Return (X, Y) of the center of cell containing provided text 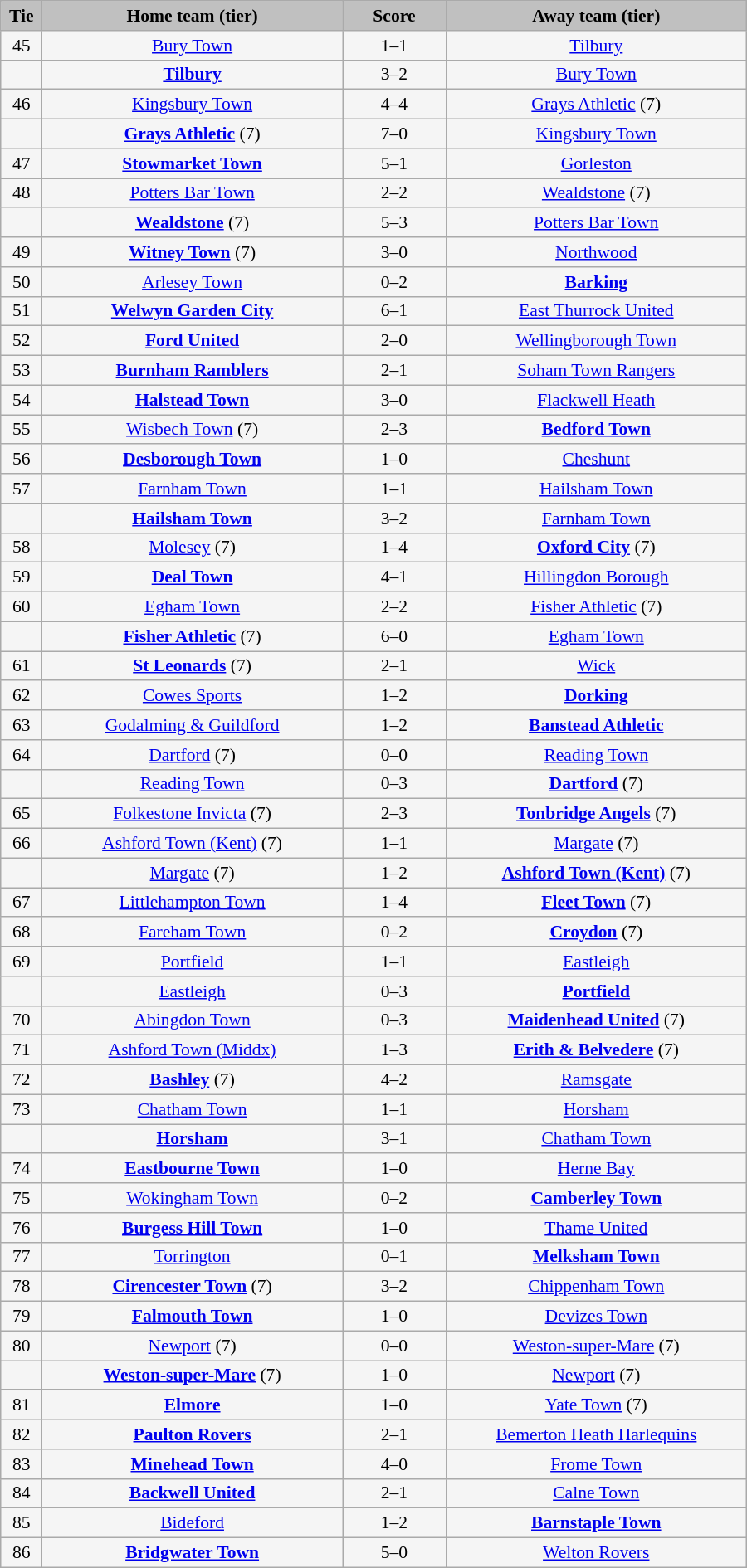
Arlesey Town (193, 282)
Bashley (7) (193, 1080)
Backwell United (193, 1493)
Burnham Ramblers (193, 371)
Ford United (193, 341)
85 (22, 1523)
Stowmarket Town (193, 163)
Tonbridge Angels (7) (596, 814)
Tie (22, 16)
Ashford Town (Middx) (193, 1050)
52 (22, 341)
1–3 (395, 1050)
Fleet Town (7) (596, 903)
Torrington (193, 1257)
58 (22, 548)
50 (22, 282)
6–0 (395, 636)
4–0 (395, 1464)
64 (22, 755)
Oxford City (7) (596, 548)
Wisbech Town (7) (193, 430)
Gorleston (596, 163)
2–0 (395, 341)
7–0 (395, 134)
84 (22, 1493)
Halstead Town (193, 400)
62 (22, 696)
Cirencester Town (7) (193, 1287)
76 (22, 1228)
Herne Bay (596, 1169)
53 (22, 371)
46 (22, 105)
51 (22, 311)
Eastbourne Town (193, 1169)
59 (22, 577)
61 (22, 666)
55 (22, 430)
56 (22, 460)
69 (22, 962)
86 (22, 1553)
Dorking (596, 696)
East Thurrock United (596, 311)
5–3 (395, 223)
83 (22, 1464)
Bedford Town (596, 430)
St Leonards (7) (193, 666)
6–1 (395, 311)
3–1 (395, 1139)
75 (22, 1198)
Cowes Sports (193, 696)
Minehead Town (193, 1464)
5–0 (395, 1553)
4–2 (395, 1080)
Melksham Town (596, 1257)
Molesey (7) (193, 548)
Bemerton Heath Harlequins (596, 1434)
Witney Town (7) (193, 252)
Flackwell Heath (596, 400)
Cheshunt (596, 460)
Score (395, 16)
68 (22, 933)
70 (22, 1020)
Wokingham Town (193, 1198)
Devizes Town (596, 1317)
Erith & Belvedere (7) (596, 1050)
79 (22, 1317)
Yate Town (7) (596, 1405)
Bideford (193, 1523)
Barnstaple Town (596, 1523)
5–1 (395, 163)
47 (22, 163)
Croydon (7) (596, 933)
48 (22, 193)
77 (22, 1257)
73 (22, 1109)
Burgess Hill Town (193, 1228)
60 (22, 607)
Chippenham Town (596, 1287)
Deal Town (193, 577)
4–4 (395, 105)
Hillingdon Borough (596, 577)
Falmouth Town (193, 1317)
Elmore (193, 1405)
Soham Town Rangers (596, 371)
4–1 (395, 577)
Wick (596, 666)
80 (22, 1346)
78 (22, 1287)
Frome Town (596, 1464)
66 (22, 844)
Desborough Town (193, 460)
71 (22, 1050)
Maidenhead United (7) (596, 1020)
Welwyn Garden City (193, 311)
Northwood (596, 252)
49 (22, 252)
72 (22, 1080)
Home team (tier) (193, 16)
63 (22, 725)
67 (22, 903)
Godalming & Guildford (193, 725)
Barking (596, 282)
81 (22, 1405)
Abingdon Town (193, 1020)
Wellingborough Town (596, 341)
Welton Rovers (596, 1553)
Away team (tier) (596, 16)
Folkestone Invicta (7) (193, 814)
Bridgwater Town (193, 1553)
Littlehampton Town (193, 903)
0–1 (395, 1257)
74 (22, 1169)
45 (22, 46)
Thame United (596, 1228)
54 (22, 400)
Calne Town (596, 1493)
Camberley Town (596, 1198)
Ramsgate (596, 1080)
65 (22, 814)
82 (22, 1434)
57 (22, 489)
Fareham Town (193, 933)
Banstead Athletic (596, 725)
Paulton Rovers (193, 1434)
